Return the (X, Y) coordinate for the center point of the cell that contains the specified text.  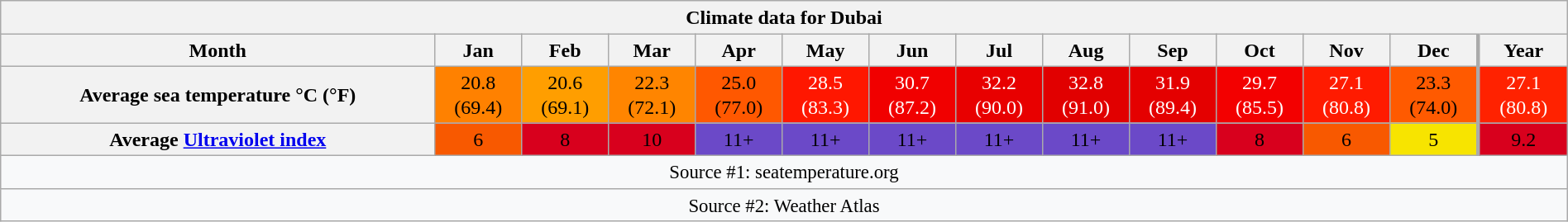
Mar (652, 50)
20.8(69.4) (478, 94)
Dec (1434, 50)
Jun (913, 50)
Source #2: Weather Atlas (784, 205)
Oct (1260, 50)
30.7(87.2) (913, 94)
32.2(90.0) (999, 94)
Sep (1173, 50)
31.9(89.4) (1173, 94)
32.8(91.0) (1087, 94)
Apr (739, 50)
10 (652, 139)
Source #1: seatemperature.org (784, 172)
9.2 (1523, 139)
Month (218, 50)
Average sea temperature °C (°F) (218, 94)
5 (1434, 139)
20.6(69.1) (566, 94)
29.7(85.5) (1260, 94)
Jan (478, 50)
Average Ultraviolet index (218, 139)
Feb (566, 50)
28.5(83.3) (825, 94)
Aug (1087, 50)
Nov (1346, 50)
Year (1523, 50)
Jul (999, 50)
22.3(72.1) (652, 94)
May (825, 50)
25.0(77.0) (739, 94)
Climate data for Dubai (784, 17)
23.3(74.0) (1434, 94)
